For the text-containing cell, return its midpoint in [X, Y] coordinate format. 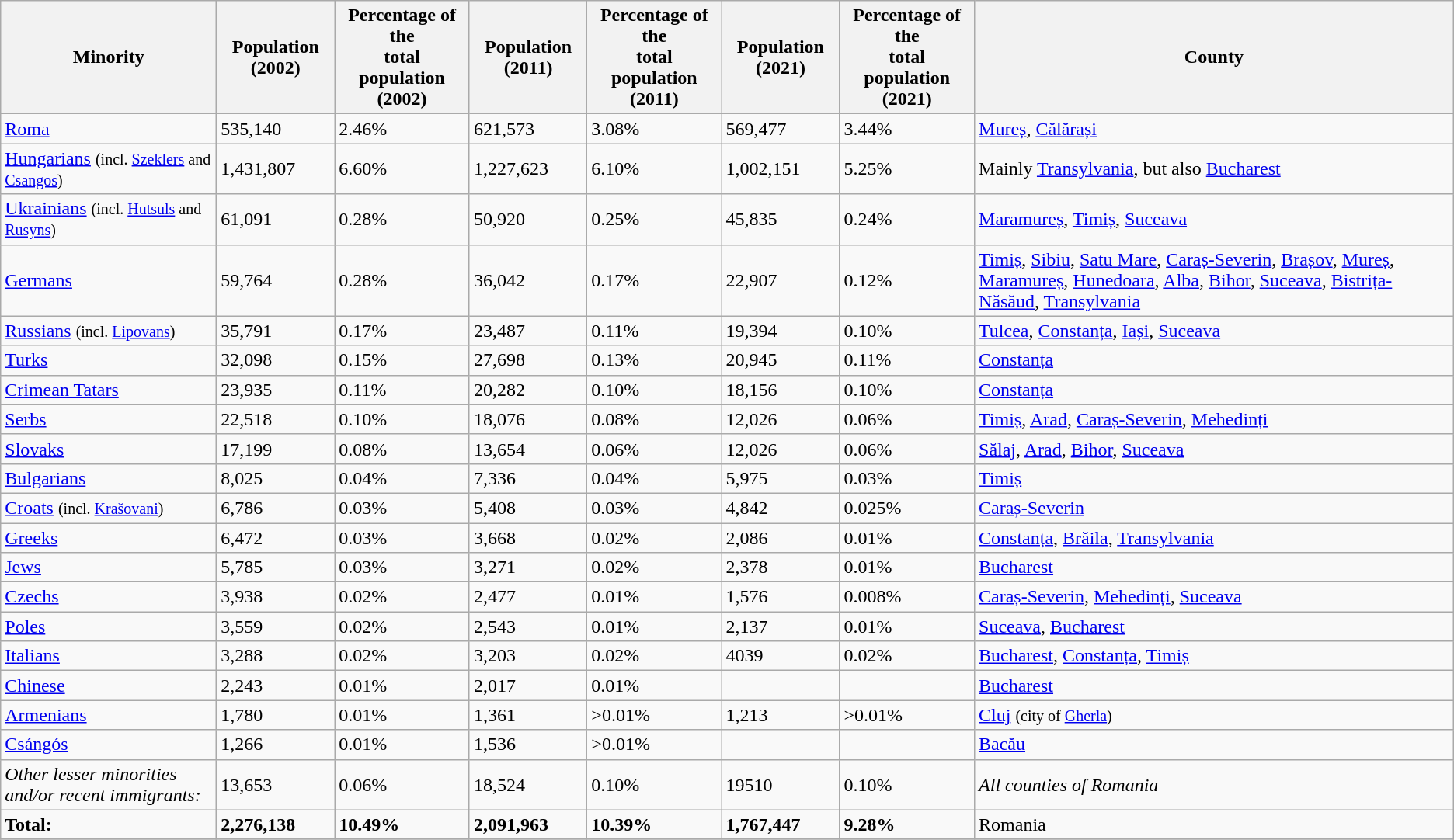
2,086 [781, 538]
3,288 [276, 656]
Greeks [109, 538]
Bucharest, Constanța, Timiș [1215, 656]
2,543 [528, 627]
23,487 [528, 331]
Constanța, Brăila, Transylvania [1215, 538]
13,654 [528, 449]
0.24% [907, 219]
4,842 [781, 508]
18,076 [528, 419]
18,156 [781, 390]
Csángós [109, 745]
3,668 [528, 538]
Slovaks [109, 449]
0.13% [654, 360]
6.60% [402, 169]
50,920 [528, 219]
Timiș [1215, 478]
6.10% [654, 169]
5,975 [781, 478]
Sălaj, Arad, Bihor, Suceava [1215, 449]
45,835 [781, 219]
3,938 [276, 597]
1,227,623 [528, 169]
1,266 [276, 745]
Romania [1215, 824]
2.46% [402, 129]
Caraș-Severin [1215, 508]
Maramureș, Timiș, Suceava [1215, 219]
19510 [781, 784]
Percentage of the total population (2011) [654, 57]
5,785 [276, 568]
3,271 [528, 568]
Other lesser minorities and/or recent immigrants: [109, 784]
Armenians [109, 715]
Czechs [109, 597]
Ukrainians (incl. Hutsuls and Rusyns) [109, 219]
4039 [781, 656]
2,017 [528, 686]
2,243 [276, 686]
Timiș, Sibiu, Satu Mare, Caraș-Severin, Brașov, Mureș, Maramureș, Hunedoara, Alba, Bihor, Suceava, Bistrița-Năsăud, Transylvania [1215, 280]
22,907 [781, 280]
Population (2021) [781, 57]
1,576 [781, 597]
569,477 [781, 129]
13,653 [276, 784]
Chinese [109, 686]
Poles [109, 627]
0.025% [907, 508]
2,378 [781, 568]
Germans [109, 280]
9.28% [907, 824]
1,213 [781, 715]
36,042 [528, 280]
5.25% [907, 169]
Serbs [109, 419]
Bacău [1215, 745]
Population (2002) [276, 57]
10.49% [402, 824]
3.44% [907, 129]
5,408 [528, 508]
3.08% [654, 129]
Russians (incl. Lipovans) [109, 331]
2,477 [528, 597]
3,203 [528, 656]
Total: [109, 824]
Cluj (city of Gherla) [1215, 715]
1,361 [528, 715]
0.25% [654, 219]
Hungarians (incl. Szeklers and Csangos) [109, 169]
1,002,151 [781, 169]
Italians [109, 656]
2,091,963 [528, 824]
0.15% [402, 360]
Turks [109, 360]
Crimean Tatars [109, 390]
6,786 [276, 508]
Jews [109, 568]
61,091 [276, 219]
1,431,807 [276, 169]
Timiș, Arad, Caraș-Severin, Mehedinți [1215, 419]
7,336 [528, 478]
1,767,447 [781, 824]
Percentage of the total population (2021) [907, 57]
Bulgarians [109, 478]
2,276,138 [276, 824]
59,764 [276, 280]
All counties of Romania [1215, 784]
6,472 [276, 538]
535,140 [276, 129]
18,524 [528, 784]
2,137 [781, 627]
1,780 [276, 715]
1,536 [528, 745]
17,199 [276, 449]
27,698 [528, 360]
22,518 [276, 419]
Croats (incl. Krašovani) [109, 508]
19,394 [781, 331]
Mureș, Călărași [1215, 129]
Tulcea, Constanța, Iași, Suceava [1215, 331]
20,945 [781, 360]
Suceava, Bucharest [1215, 627]
8,025 [276, 478]
Minority [109, 57]
Caraș-Severin, Mehedinți, Suceava [1215, 597]
621,573 [528, 129]
0.008% [907, 597]
Mainly Transylvania, but also Bucharest [1215, 169]
23,935 [276, 390]
32,098 [276, 360]
Population (2011) [528, 57]
3,559 [276, 627]
20,282 [528, 390]
Percentage of the total population (2002) [402, 57]
35,791 [276, 331]
0.12% [907, 280]
Roma [109, 129]
10.39% [654, 824]
County [1215, 57]
